Pinpoint the cell where the given text exists, returning its [X, Y] midpoint coordinate. 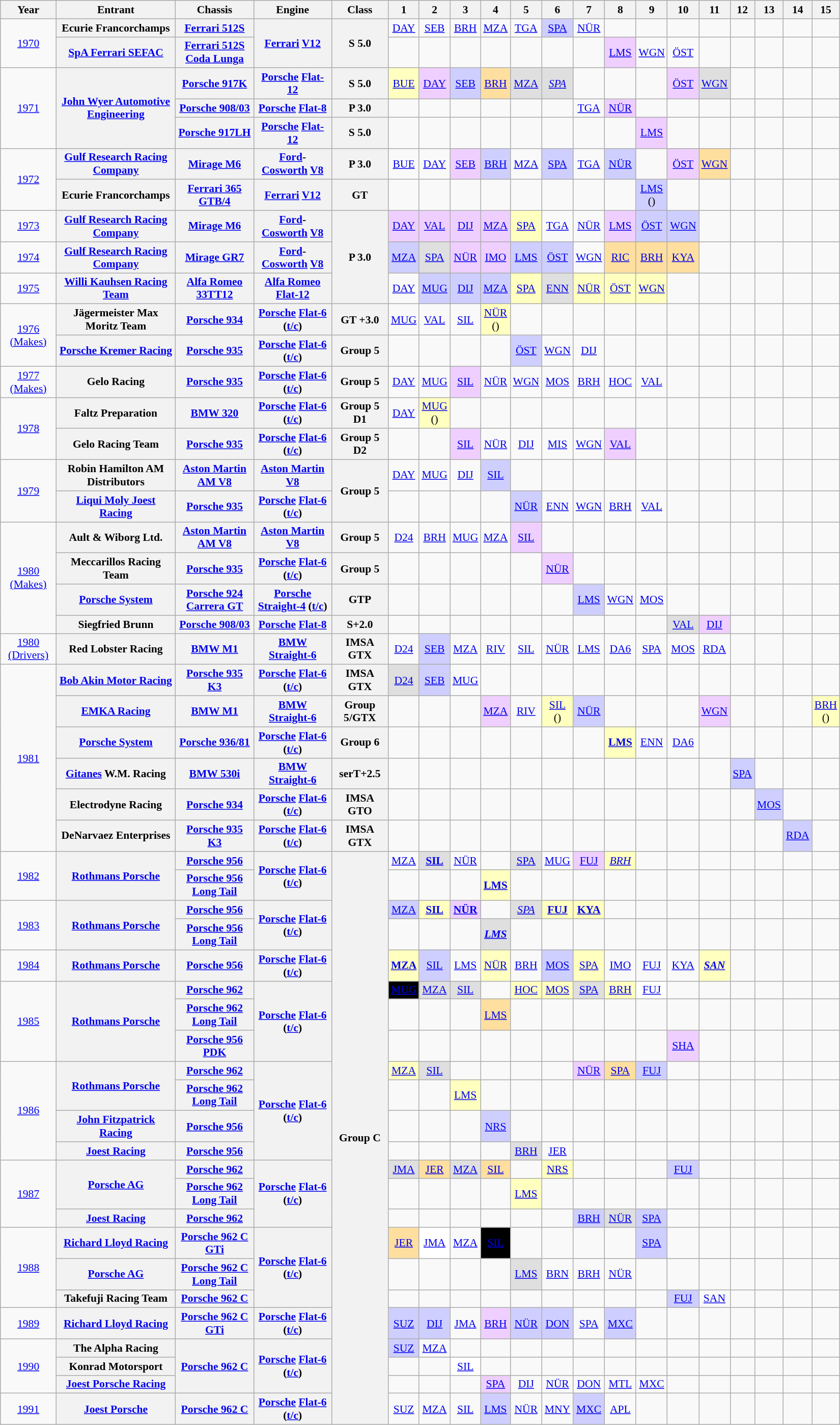
1983 [29, 926]
4 [495, 10]
Joest Porsche [116, 1409]
1984 [29, 966]
Willi Kauhsen Racing Team [116, 288]
Porsche 962 C Long Tail [215, 1274]
MIS [557, 444]
Porsche 917LH [215, 132]
2 [435, 10]
GTP [360, 600]
Porsche 936/81 [215, 743]
Robin Hamilton AM Distributors [116, 476]
Ferrari 365 GTB/4 [215, 196]
8 [621, 10]
The Alpha Racing [116, 1348]
Bob Akin Motor Racing [116, 680]
1987 [29, 1194]
9 [652, 10]
Faltz Preparation [116, 413]
1972 [29, 179]
SHA [683, 1046]
Meccarillos Racing Team [116, 568]
John Wyer Automotive Engineering [116, 108]
1973 [29, 226]
Konrad Motorsport [116, 1366]
1991 [29, 1409]
DeNarvaez Enterprises [116, 836]
11 [715, 10]
SIL() [557, 711]
1 [404, 10]
Electrodyne Racing [116, 805]
1982 [29, 876]
GT +3.0 [360, 320]
LMS() [652, 196]
GT [360, 196]
Group 5 D2 [360, 444]
Gelo Racing Team [116, 444]
1989 [29, 1323]
1977(Makes) [29, 382]
1979 [29, 491]
1981 [29, 758]
1970 [29, 44]
Liqui Moly Joest Racing [116, 506]
Entrant [116, 10]
Class [360, 10]
RIC [621, 258]
Ault & Wiborg Ltd. [116, 538]
MTL [621, 1384]
serT+2.5 [360, 773]
Joest Porsche Racing [116, 1384]
BMW 530i [215, 773]
1985 [29, 1021]
Chassis [215, 10]
1988 [29, 1268]
S+2.0 [360, 624]
Siegfried Brunn [116, 624]
Alfa Romeo 33TT12 [215, 288]
Group 5 D1 [360, 413]
Porsche 924 Carrera GT [215, 600]
BRN [557, 1274]
1986 [29, 1111]
BRH() [826, 711]
Takefuji Racing Team [116, 1299]
BMW 320 [215, 413]
Porsche Kremer Racing [116, 350]
14 [798, 10]
6 [557, 10]
NÜR() [495, 320]
SpA Ferrari SEFAC [116, 52]
1990 [29, 1366]
1974 [29, 258]
1978 [29, 428]
Gelo Racing [116, 382]
Porsche Straight-4 (t/c) [292, 600]
Mirage GR7 [215, 258]
EMKA Racing [116, 711]
MUG() [435, 413]
Group 6 [360, 743]
3 [465, 10]
MNY [557, 1409]
12 [742, 10]
Porsche 956 PDK [215, 1046]
Group 5/GTX [360, 711]
1980 (Drivers) [29, 649]
APL [621, 1409]
1980 (Makes) [29, 578]
Ferrari 512S Coda Lunga [215, 52]
Red Lobster Racing [116, 649]
John Fitzpatrick Racing [116, 1127]
13 [769, 10]
15 [826, 10]
10 [683, 10]
1976(Makes) [29, 335]
Group C [360, 1138]
1971 [29, 108]
Year [29, 10]
5 [526, 10]
7 [589, 10]
Jägermeister Max Moritz Team [116, 320]
Alfa Romeo Flat-12 [292, 288]
Gitanes W.M. Racing [116, 773]
Engine [292, 10]
Porsche 917K [215, 84]
1975 [29, 288]
Ferrari 512S [215, 28]
IMSA GTO [360, 805]
